Return the (X, Y) coordinate for the center point of the cell that contains the specified text.  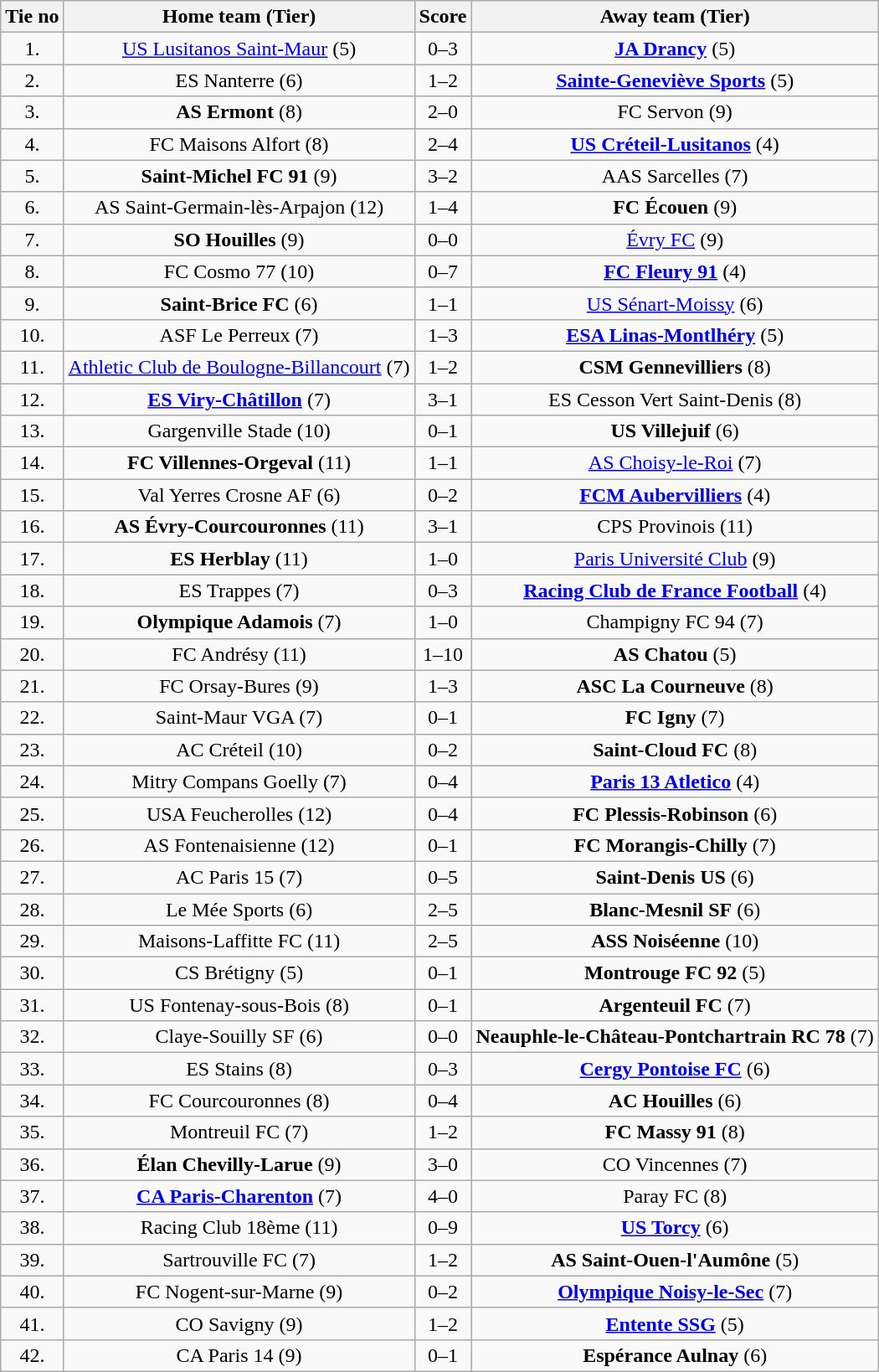
ES Stains (8) (239, 1069)
AS Choisy-le-Roi (7) (675, 463)
15. (32, 495)
0–9 (443, 1228)
18. (32, 591)
20. (32, 654)
Montreuil FC (7) (239, 1132)
AS Chatou (5) (675, 654)
ES Trappes (7) (239, 591)
AS Saint-Germain-lès-Arpajon (12) (239, 208)
ASC La Courneuve (8) (675, 686)
FC Fleury 91 (4) (675, 271)
ES Viry-Châtillon (7) (239, 400)
39. (32, 1260)
USA Feucherolles (12) (239, 813)
FC Courcouronnes (8) (239, 1101)
Gargenville Stade (10) (239, 431)
1–10 (443, 654)
1. (32, 49)
FC Orsay-Bures (9) (239, 686)
Saint-Cloud FC (8) (675, 750)
30. (32, 973)
0–5 (443, 877)
Saint-Michel FC 91 (9) (239, 176)
Tie no (32, 17)
Maisons-Laffitte FC (11) (239, 941)
Le Mée Sports (6) (239, 909)
Saint-Brice FC (6) (239, 303)
31. (32, 1005)
AS Ermont (8) (239, 112)
ASF Le Perreux (7) (239, 335)
28. (32, 909)
6. (32, 208)
3. (32, 112)
ES Cesson Vert Saint-Denis (8) (675, 400)
Paray FC (8) (675, 1196)
Paris Université Club (9) (675, 559)
25. (32, 813)
Argenteuil FC (7) (675, 1005)
Mitry Compans Goelly (7) (239, 781)
Home team (Tier) (239, 17)
Paris 13 Atletico (4) (675, 781)
37. (32, 1196)
US Villejuif (6) (675, 431)
Sainte-Geneviève Sports (5) (675, 80)
21. (32, 686)
SO Houilles (9) (239, 240)
Saint-Denis US (6) (675, 877)
42. (32, 1355)
FC Andrésy (11) (239, 654)
Champigny FC 94 (7) (675, 622)
29. (32, 941)
FC Morangis-Chilly (7) (675, 845)
CA Paris-Charenton (7) (239, 1196)
4–0 (443, 1196)
Entente SSG (5) (675, 1323)
19. (32, 622)
CA Paris 14 (9) (239, 1355)
1–4 (443, 208)
ESA Linas-Montlhéry (5) (675, 335)
36. (32, 1164)
ES Herblay (11) (239, 559)
FC Igny (7) (675, 718)
8. (32, 271)
35. (32, 1132)
7. (32, 240)
17. (32, 559)
26. (32, 845)
Neauphle-le-Château-Pontchartrain RC 78 (7) (675, 1037)
Montrouge FC 92 (5) (675, 973)
AC Créteil (10) (239, 750)
FC Écouen (9) (675, 208)
3–2 (443, 176)
FC Plessis-Robinson (6) (675, 813)
FC Massy 91 (8) (675, 1132)
ES Nanterre (6) (239, 80)
32. (32, 1037)
0–7 (443, 271)
Saint-Maur VGA (7) (239, 718)
34. (32, 1101)
24. (32, 781)
ASS Noiséenne (10) (675, 941)
AAS Sarcelles (7) (675, 176)
Racing Club 18ème (11) (239, 1228)
41. (32, 1323)
CO Savigny (9) (239, 1323)
CS Brétigny (5) (239, 973)
2–4 (443, 144)
FC Maisons Alfort (8) (239, 144)
FCM Aubervilliers (4) (675, 495)
CPS Provinois (11) (675, 527)
Espérance Aulnay (6) (675, 1355)
Évry FC (9) (675, 240)
US Sénart-Moissy (6) (675, 303)
US Lusitanos Saint-Maur (5) (239, 49)
5. (32, 176)
40. (32, 1292)
Racing Club de France Football (4) (675, 591)
13. (32, 431)
12. (32, 400)
FC Villennes-Orgeval (11) (239, 463)
Sartrouville FC (7) (239, 1260)
JA Drancy (5) (675, 49)
10. (32, 335)
CSM Gennevilliers (8) (675, 367)
US Torcy (6) (675, 1228)
2–0 (443, 112)
AC Paris 15 (7) (239, 877)
Athletic Club de Boulogne-Billancourt (7) (239, 367)
9. (32, 303)
US Fontenay-sous-Bois (8) (239, 1005)
FC Cosmo 77 (10) (239, 271)
Claye-Souilly SF (6) (239, 1037)
AC Houilles (6) (675, 1101)
Olympique Adamois (7) (239, 622)
4. (32, 144)
38. (32, 1228)
Élan Chevilly-Larue (9) (239, 1164)
FC Servon (9) (675, 112)
Cergy Pontoise FC (6) (675, 1069)
AS Fontenaisienne (12) (239, 845)
2. (32, 80)
Blanc-Mesnil SF (6) (675, 909)
AS Saint-Ouen-l'Aumône (5) (675, 1260)
11. (32, 367)
22. (32, 718)
3–0 (443, 1164)
CO Vincennes (7) (675, 1164)
33. (32, 1069)
23. (32, 750)
US Créteil-Lusitanos (4) (675, 144)
16. (32, 527)
Olympique Noisy-le-Sec (7) (675, 1292)
Score (443, 17)
AS Évry-Courcouronnes (11) (239, 527)
FC Nogent-sur-Marne (9) (239, 1292)
Away team (Tier) (675, 17)
27. (32, 877)
Val Yerres Crosne AF (6) (239, 495)
14. (32, 463)
